Capture the cell that displays the provided text and extract its (x, y) central coordinate. 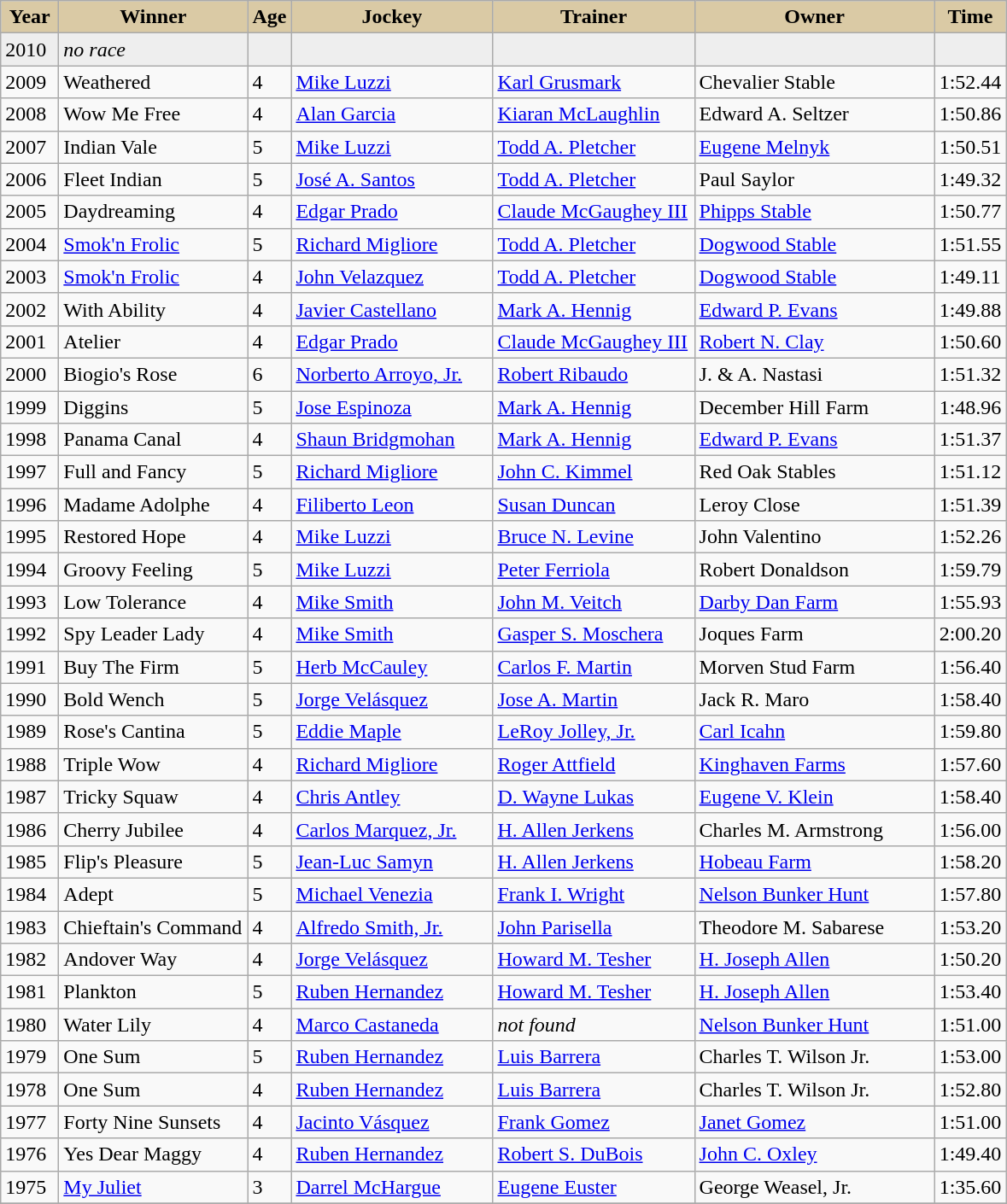
1:58.20 (970, 862)
Restored Hope (154, 537)
Plankton (154, 992)
Madame Adolphe (154, 505)
1:49.11 (970, 277)
1982 (30, 960)
Biogio's Rose (154, 374)
Owner (815, 17)
1:53.00 (970, 1057)
2:00.20 (970, 634)
1:57.60 (970, 764)
Alan Garcia (392, 114)
1:56.00 (970, 829)
Chieftain's Command (154, 926)
1985 (30, 862)
John Parisella (594, 926)
2010 (30, 50)
1986 (30, 829)
Javier Castellano (392, 309)
2000 (30, 374)
Wow Me Free (154, 114)
1997 (30, 472)
LeRoy Jolley, Jr. (594, 732)
Theodore M. Sabarese (815, 926)
1:53.20 (970, 926)
Alfredo Smith, Jr. (392, 926)
1:59.80 (970, 732)
Susan Duncan (594, 505)
December Hill Farm (815, 407)
2007 (30, 147)
2004 (30, 244)
Winner (154, 17)
1991 (30, 667)
Eddie Maple (392, 732)
Year (30, 17)
Jacinto Vásquez (392, 1122)
1999 (30, 407)
Weathered (154, 82)
Jockey (392, 17)
1:48.96 (970, 407)
Atelier (154, 342)
1993 (30, 602)
Flip's Pleasure (154, 862)
1:49.88 (970, 309)
1:52.44 (970, 82)
1976 (30, 1154)
Adept (154, 894)
Charles M. Armstrong (815, 829)
Shaun Bridgmohan (392, 440)
Andover Way (154, 960)
1:57.80 (970, 894)
Water Lily (154, 1025)
George Weasel, Jr. (815, 1187)
1:49.40 (970, 1154)
Bold Wench (154, 699)
Karl Grusmark (594, 82)
Norberto Arroyo, Jr. (392, 374)
Cherry Jubilee (154, 829)
Age (270, 17)
1992 (30, 634)
1:55.93 (970, 602)
Indian Vale (154, 147)
1980 (30, 1025)
1:51.32 (970, 374)
Joques Farm (815, 634)
2006 (30, 179)
Kiaran McLaughlin (594, 114)
Daydreaming (154, 212)
3 (270, 1187)
1989 (30, 732)
Jean-Luc Samyn (392, 862)
1996 (30, 505)
John C. Oxley (815, 1154)
Jose Espinoza (392, 407)
Robert Ribaudo (594, 374)
1975 (30, 1187)
1:50.60 (970, 342)
Chris Antley (392, 797)
Carl Icahn (815, 732)
1998 (30, 440)
1:50.51 (970, 147)
2003 (30, 277)
Leroy Close (815, 505)
Hobeau Farm (815, 862)
Jose A. Martin (594, 699)
Darrel McHargue (392, 1187)
1977 (30, 1122)
Edward A. Seltzer (815, 114)
Roger Attfield (594, 764)
Robert Donaldson (815, 570)
1:50.20 (970, 960)
2008 (30, 114)
1:53.40 (970, 992)
Herb McCauley (392, 667)
Janet Gomez (815, 1122)
Rose's Cantina (154, 732)
Kinghaven Farms (815, 764)
Jack R. Maro (815, 699)
Triple Wow (154, 764)
John Valentino (815, 537)
John Velazquez (392, 277)
1979 (30, 1057)
Buy The Firm (154, 667)
1983 (30, 926)
1995 (30, 537)
not found (594, 1025)
Chevalier Stable (815, 82)
Michael Venezia (392, 894)
1:52.80 (970, 1090)
1978 (30, 1090)
2001 (30, 342)
Carlos Marquez, Jr. (392, 829)
John M. Veitch (594, 602)
1:50.77 (970, 212)
Spy Leader Lady (154, 634)
Darby Dan Farm (815, 602)
Phipps Stable (815, 212)
Morven Stud Farm (815, 667)
My Juliet (154, 1187)
1990 (30, 699)
1984 (30, 894)
Paul Saylor (815, 179)
Diggins (154, 407)
1:59.79 (970, 570)
Frank I. Wright (594, 894)
1994 (30, 570)
1:51.12 (970, 472)
Full and Fancy (154, 472)
1981 (30, 992)
2002 (30, 309)
With Ability (154, 309)
Forty Nine Sunsets (154, 1122)
Eugene V. Klein (815, 797)
1:51.39 (970, 505)
D. Wayne Lukas (594, 797)
2005 (30, 212)
Robert N. Clay (815, 342)
Eugene Euster (594, 1187)
José A. Santos (392, 179)
Marco Castaneda (392, 1025)
J. & A. Nastasi (815, 374)
Robert S. DuBois (594, 1154)
1988 (30, 764)
1:56.40 (970, 667)
Carlos F. Martin (594, 667)
Red Oak Stables (815, 472)
Peter Ferriola (594, 570)
Fleet Indian (154, 179)
Eugene Melnyk (815, 147)
1:50.86 (970, 114)
Trainer (594, 17)
no race (154, 50)
1:49.32 (970, 179)
1:52.26 (970, 537)
2009 (30, 82)
Low Tolerance (154, 602)
John C. Kimmel (594, 472)
Tricky Squaw (154, 797)
Frank Gomez (594, 1122)
Time (970, 17)
6 (270, 374)
Gasper S. Moschera (594, 634)
Bruce N. Levine (594, 537)
1:51.37 (970, 440)
1:51.55 (970, 244)
Panama Canal (154, 440)
Groovy Feeling (154, 570)
Yes Dear Maggy (154, 1154)
Filiberto Leon (392, 505)
1:35.60 (970, 1187)
1987 (30, 797)
